Identify which cell holds the provided text, then report its (x, y) central coordinate. 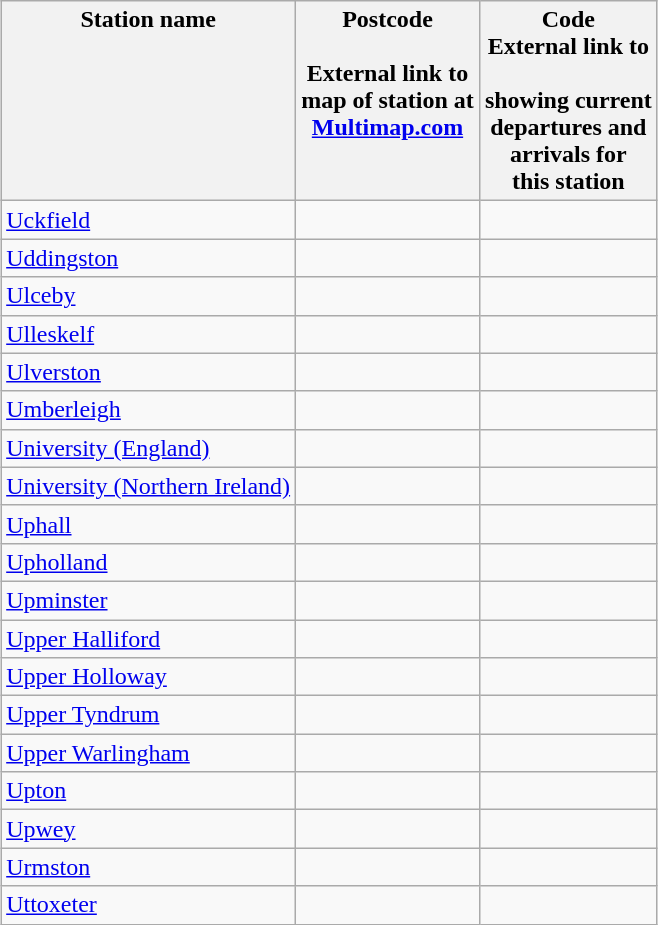
Urmston (148, 867)
Postcode External link to map of station at Multimap.com (388, 101)
Umberleigh (148, 410)
Ulleskelf (148, 334)
Ulverston (148, 372)
Upper Tyndrum (148, 715)
Upminster (148, 600)
University (Northern Ireland) (148, 486)
Ulceby (148, 296)
Upholland (148, 562)
Upwey (148, 829)
Upper Halliford (148, 639)
CodeExternal link to showing currentdepartures andarrivals forthis station (568, 101)
Upton (148, 791)
Uckfield (148, 220)
Uttoxeter (148, 905)
Upper Holloway (148, 677)
University (England) (148, 448)
Uddingston (148, 258)
Station name (148, 101)
Uphall (148, 524)
Upper Warlingham (148, 753)
